Return the [X, Y] coordinate for the center point of the cell that contains the specified text.  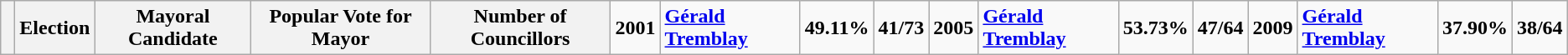
Election [55, 28]
47/64 [1220, 28]
41/73 [901, 28]
2005 [953, 28]
37.90% [1474, 28]
49.11% [837, 28]
Number of Councillors [520, 28]
38/64 [1540, 28]
2009 [1273, 28]
53.73% [1156, 28]
Mayoral Candidate [173, 28]
Popular Vote for Mayor [340, 28]
2001 [635, 28]
